Provide the (X, Y) coordinate of the cell's center where the given text is located.  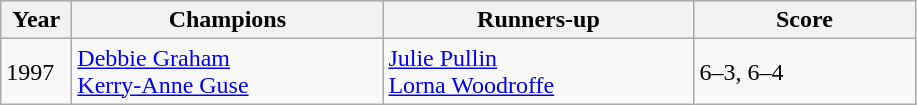
Runners-up (538, 20)
Julie Pullin Lorna Woodroffe (538, 72)
1997 (36, 72)
Debbie Graham Kerry-Anne Guse (228, 72)
Year (36, 20)
Score (804, 20)
Champions (228, 20)
6–3, 6–4 (804, 72)
